Pinpoint the cell where the given text exists, returning its (x, y) midpoint coordinate. 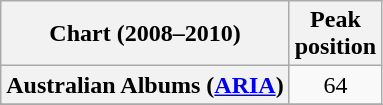
Australian Albums (ARIA) (145, 85)
Chart (2008–2010) (145, 34)
Peakposition (335, 34)
64 (335, 85)
